Output the (X, Y) coordinate of the center of the cell containing the given text.  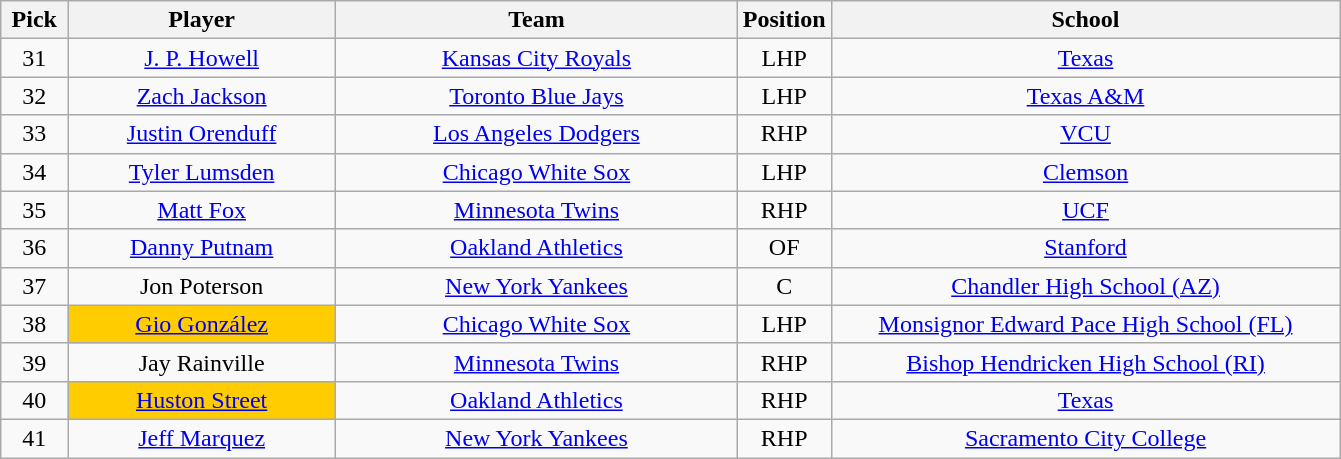
Tyler Lumsden (202, 172)
Gio González (202, 324)
Justin Orenduff (202, 134)
Kansas City Royals (537, 58)
OF (784, 248)
Player (202, 20)
32 (34, 96)
UCF (1086, 210)
41 (34, 438)
Sacramento City College (1086, 438)
Monsignor Edward Pace High School (FL) (1086, 324)
C (784, 286)
Stanford (1086, 248)
J. P. Howell (202, 58)
Huston Street (202, 400)
34 (34, 172)
Clemson (1086, 172)
38 (34, 324)
37 (34, 286)
Jeff Marquez (202, 438)
Zach Jackson (202, 96)
Jon Poterson (202, 286)
VCU (1086, 134)
35 (34, 210)
33 (34, 134)
Team (537, 20)
Matt Fox (202, 210)
Los Angeles Dodgers (537, 134)
Jay Rainville (202, 362)
39 (34, 362)
Chandler High School (AZ) (1086, 286)
Danny Putnam (202, 248)
40 (34, 400)
Toronto Blue Jays (537, 96)
31 (34, 58)
36 (34, 248)
Bishop Hendricken High School (RI) (1086, 362)
Texas A&M (1086, 96)
Pick (34, 20)
School (1086, 20)
Position (784, 20)
